Extract the [x, y] coordinate from the center of the cell holding the provided text.  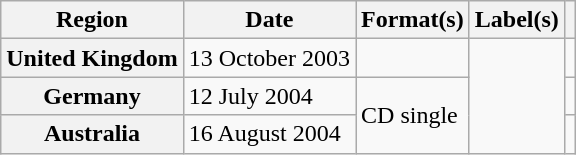
Germany [92, 96]
United Kingdom [92, 58]
16 August 2004 [269, 134]
Label(s) [516, 20]
Region [92, 20]
Format(s) [413, 20]
Australia [92, 134]
CD single [413, 115]
12 July 2004 [269, 96]
13 October 2003 [269, 58]
Date [269, 20]
